Scan for the cell matching the given text and deliver its (X, Y) coordinate at center. 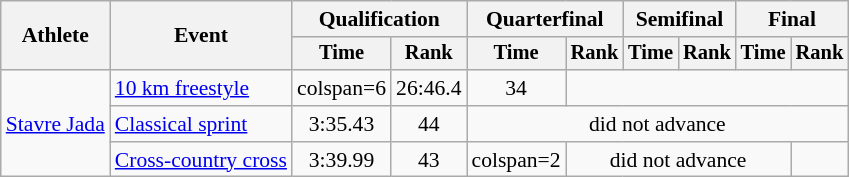
Event (201, 36)
Classical sprint (201, 124)
colspan=6 (342, 88)
34 (516, 88)
3:35.43 (342, 124)
26:46.4 (428, 88)
44 (428, 124)
Stavre Jada (56, 124)
Athlete (56, 36)
Qualification (380, 19)
Quarterfinal (546, 19)
did not advance (658, 124)
Semifinal (679, 19)
Final (792, 19)
10 km freestyle (201, 88)
